Locate the cell with the specified text and output its (X, Y) center coordinate. 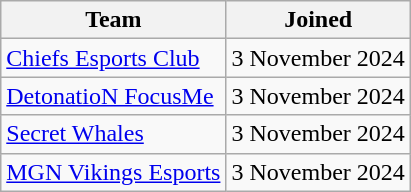
Joined (318, 20)
Secret Whales (114, 134)
Chiefs Esports Club (114, 58)
MGN Vikings Esports (114, 172)
Team (114, 20)
DetonatioN FocusMe (114, 96)
